Capture the cell that displays the provided text and extract its [X, Y] central coordinate. 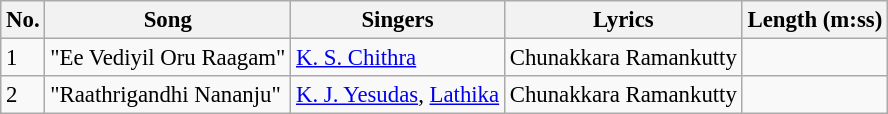
Length (m:ss) [814, 20]
"Raathrigandhi Nananju" [168, 95]
K. S. Chithra [398, 58]
"Ee Vediyil Oru Raagam" [168, 58]
No. [23, 20]
Lyrics [623, 20]
K. J. Yesudas, Lathika [398, 95]
2 [23, 95]
Song [168, 20]
Singers [398, 20]
1 [23, 58]
